Pinpoint the cell where the given text exists, returning its (x, y) midpoint coordinate. 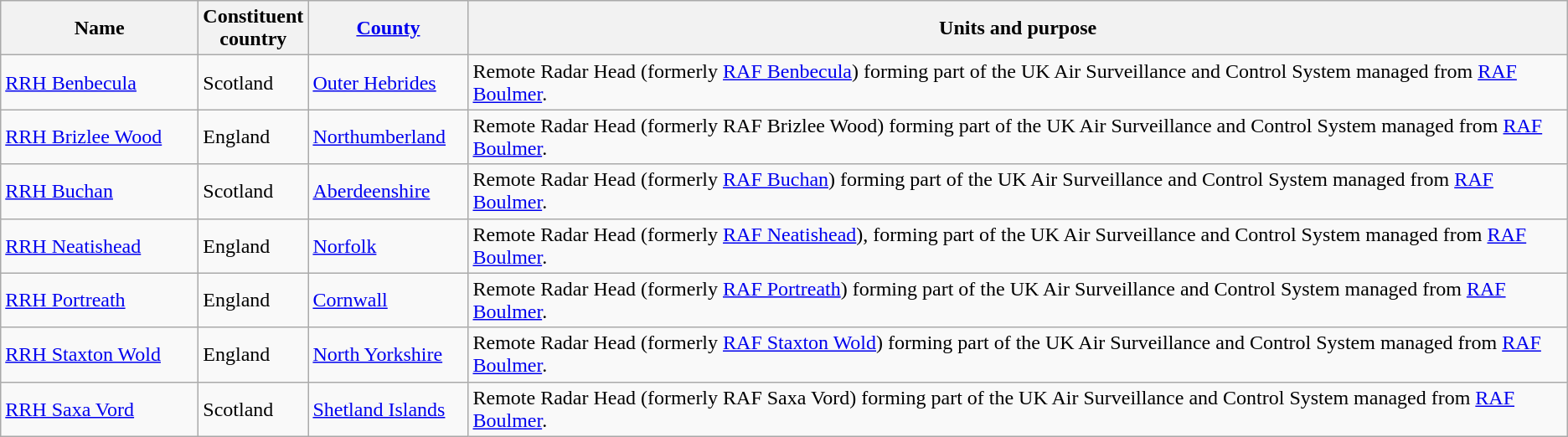
County (389, 28)
Constituentcountry (253, 28)
Norfolk (389, 246)
Aberdeenshire (389, 191)
Name (100, 28)
Northumberland (389, 137)
RRH Benbecula (100, 82)
RRH Staxton Wold (100, 355)
North Yorkshire (389, 355)
RRH Brizlee Wood (100, 137)
Remote Radar Head (formerly RAF Brizlee Wood) forming part of the UK Air Surveillance and Control System managed from RAF Boulmer. (1018, 137)
Outer Hebrides (389, 82)
RRH Saxa Vord (100, 409)
Remote Radar Head (formerly RAF Saxa Vord) forming part of the UK Air Surveillance and Control System managed from RAF Boulmer. (1018, 409)
Remote Radar Head (formerly RAF Staxton Wold) forming part of the UK Air Surveillance and Control System managed from RAF Boulmer. (1018, 355)
Remote Radar Head (formerly RAF Benbecula) forming part of the UK Air Surveillance and Control System managed from RAF Boulmer. (1018, 82)
Remote Radar Head (formerly RAF Portreath) forming part of the UK Air Surveillance and Control System managed from RAF Boulmer. (1018, 300)
Shetland Islands (389, 409)
RRH Neatishead (100, 246)
Remote Radar Head (formerly RAF Buchan) forming part of the UK Air Surveillance and Control System managed from RAF Boulmer. (1018, 191)
RRH Buchan (100, 191)
Units and purpose (1018, 28)
Remote Radar Head (formerly RAF Neatishead), forming part of the UK Air Surveillance and Control System managed from RAF Boulmer. (1018, 246)
Cornwall (389, 300)
RRH Portreath (100, 300)
